Return the (X, Y) coordinate for the center point of the cell that contains the specified text.  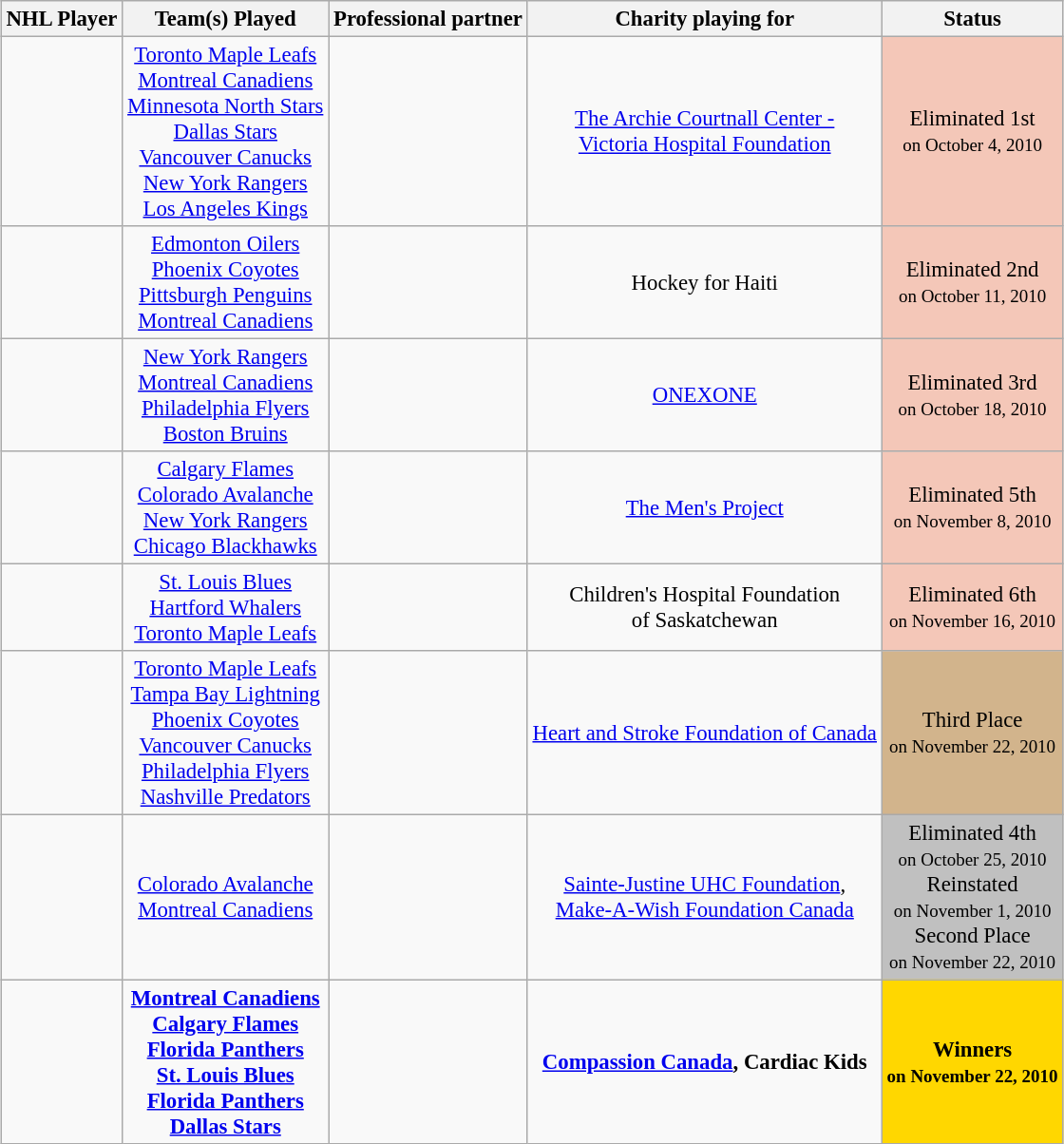
Hockey for Haiti (705, 283)
Colorado AvalancheMontreal Canadiens (226, 897)
Eliminated 6thon November 16, 2010 (973, 608)
Eliminated 1ston October 4, 2010 (973, 131)
Eliminated 4thon October 25, 2010Reinstatedon November 1, 2010Second Placeon November 22, 2010 (973, 897)
The Archie Courtnall Center - Victoria Hospital Foundation (705, 131)
Charity playing for (705, 19)
Toronto Maple LeafsTampa Bay LightningPhoenix CoyotesVancouver CanucksPhiladelphia FlyersNashville Predators (226, 734)
Toronto Maple LeafsMontreal CanadiensMinnesota North StarsDallas StarsVancouver CanucksNew York RangersLos Angeles Kings (226, 131)
New York RangersMontreal CanadiensPhiladelphia FlyersBoston Bruins (226, 395)
Team(s) Played (226, 19)
NHL Player (62, 19)
Compassion Canada, Cardiac Kids (705, 1060)
Professional partner (428, 19)
The Men's Project (705, 507)
Sainte-Justine UHC Foundation,Make-A-Wish Foundation Canada (705, 897)
Status (973, 19)
Montreal CanadiensCalgary FlamesFlorida PanthersSt. Louis BluesFlorida PanthersDallas Stars (226, 1060)
Eliminated 2ndon October 11, 2010 (973, 283)
Heart and Stroke Foundation of Canada (705, 734)
St. Louis BluesHartford WhalersToronto Maple Leafs (226, 608)
Children's Hospital Foundation of Saskatchewan (705, 608)
Third Placeon November 22, 2010 (973, 734)
Winnerson November 22, 2010 (973, 1060)
Calgary FlamesColorado AvalancheNew York RangersChicago Blackhawks (226, 507)
Eliminated 3rdon October 18, 2010 (973, 395)
Edmonton OilersPhoenix CoyotesPittsburgh PenguinsMontreal Canadiens (226, 283)
ONEXONE (705, 395)
Eliminated 5thon November 8, 2010 (973, 507)
